Locate the cell with the specified text and output its [x, y] center coordinate. 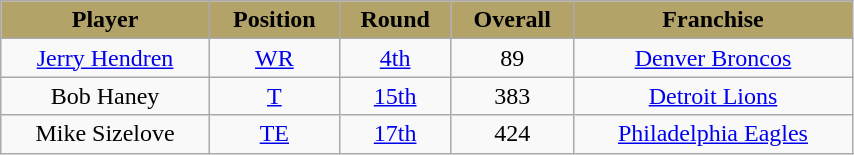
89 [512, 58]
Philadelphia Eagles [714, 134]
Overall [512, 20]
424 [512, 134]
Player [106, 20]
17th [395, 134]
4th [395, 58]
Bob Haney [106, 96]
Franchise [714, 20]
Position [274, 20]
Denver Broncos [714, 58]
Detroit Lions [714, 96]
WR [274, 58]
383 [512, 96]
Mike Sizelove [106, 134]
T [274, 96]
Jerry Hendren [106, 58]
TE [274, 134]
15th [395, 96]
Round [395, 20]
